Return the [x, y] coordinate for the center point of the cell that contains the specified text.  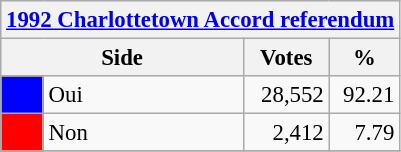
7.79 [364, 133]
92.21 [364, 95]
Side [122, 58]
Non [143, 133]
% [364, 58]
Votes [286, 58]
2,412 [286, 133]
Oui [143, 95]
1992 Charlottetown Accord referendum [200, 20]
28,552 [286, 95]
